Determine the (x, y) coordinate at the center of the cell enclosing the given text.  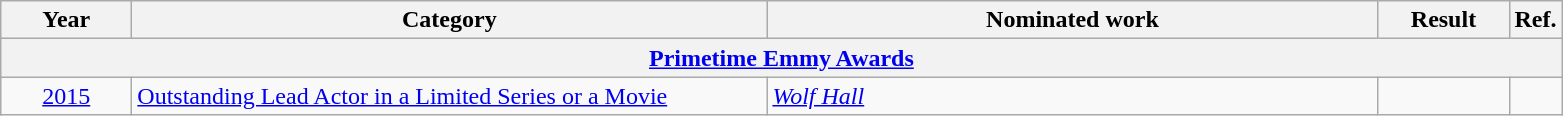
Outstanding Lead Actor in a Limited Series or a Movie (450, 96)
Primetime Emmy Awards (782, 58)
Year (66, 20)
Nominated work (1072, 20)
2015 (66, 96)
Ref. (1536, 20)
Wolf Hall (1072, 96)
Result (1444, 20)
Category (450, 20)
